Find where the given text appears and provide that cell's center as (x, y) coordinate. 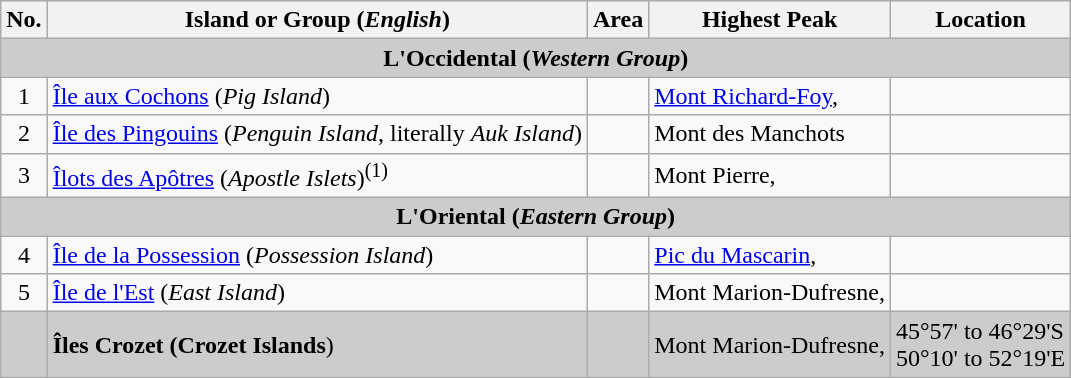
Île aux Cochons (Pig Island) (317, 96)
Pic du Mascarin, (770, 255)
Area (618, 20)
Mont Pierre, (770, 176)
Location (980, 20)
2 (24, 134)
Island or Group (English) (317, 20)
Île de la Possession (Possession Island) (317, 255)
3 (24, 176)
No. (24, 20)
Îlots des Apôtres (Apostle Islets)(1) (317, 176)
L'Oriental (Eastern Group) (536, 217)
45°57' to 46°29'S50°10' to 52°19'E (980, 344)
4 (24, 255)
Île des Pingouins (Penguin Island, literally Auk Island) (317, 134)
Highest Peak (770, 20)
L'Occidental (Western Group) (536, 58)
Îles Crozet (Crozet Islands) (317, 344)
5 (24, 293)
Île de l'Est (East Island) (317, 293)
1 (24, 96)
Mont des Manchots (770, 134)
Mont Richard-Foy, (770, 96)
